Provide the [X, Y] coordinate of the cell's center where the given text is located.  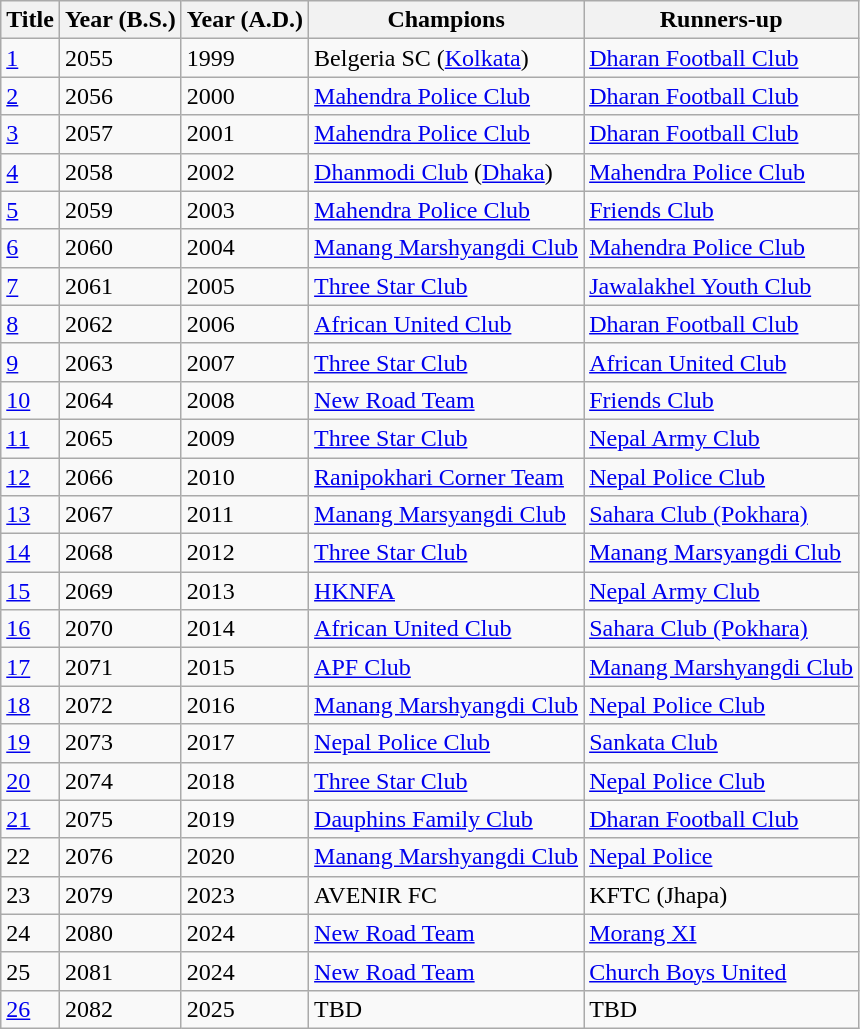
Sankata Club [722, 743]
18 [30, 705]
2025 [244, 1009]
2023 [244, 895]
AVENIR FC [446, 895]
26 [30, 1009]
6 [30, 248]
2073 [120, 743]
2055 [120, 58]
2081 [120, 971]
Morang XI [722, 933]
Dhanmodi Club (Dhaka) [446, 172]
14 [30, 553]
2056 [120, 96]
2069 [120, 591]
2061 [120, 286]
2008 [244, 400]
12 [30, 477]
2020 [244, 857]
2068 [120, 553]
Year (B.S.) [120, 20]
2082 [120, 1009]
2018 [244, 781]
2067 [120, 515]
2015 [244, 667]
2006 [244, 324]
HKNFA [446, 591]
Year (A.D.) [244, 20]
2003 [244, 210]
2064 [120, 400]
22 [30, 857]
9 [30, 362]
11 [30, 438]
2076 [120, 857]
3 [30, 134]
Belgeria SC (Kolkata) [446, 58]
Title [30, 20]
KFTC (Jhapa) [722, 895]
2005 [244, 286]
20 [30, 781]
2070 [120, 629]
2062 [120, 324]
2001 [244, 134]
2012 [244, 553]
21 [30, 819]
APF Club [446, 667]
2066 [120, 477]
Champions [446, 20]
13 [30, 515]
2002 [244, 172]
4 [30, 172]
8 [30, 324]
2058 [120, 172]
2019 [244, 819]
2057 [120, 134]
2000 [244, 96]
2007 [244, 362]
2011 [244, 515]
16 [30, 629]
15 [30, 591]
19 [30, 743]
2059 [120, 210]
2072 [120, 705]
2 [30, 96]
2060 [120, 248]
2004 [244, 248]
7 [30, 286]
Ranipokhari Corner Team [446, 477]
2010 [244, 477]
Church Boys United [722, 971]
2013 [244, 591]
2071 [120, 667]
2075 [120, 819]
25 [30, 971]
10 [30, 400]
2017 [244, 743]
2016 [244, 705]
23 [30, 895]
24 [30, 933]
Runners-up [722, 20]
Nepal Police [722, 857]
2065 [120, 438]
2080 [120, 933]
Dauphins Family Club [446, 819]
1999 [244, 58]
2063 [120, 362]
2014 [244, 629]
17 [30, 667]
5 [30, 210]
2079 [120, 895]
2009 [244, 438]
2074 [120, 781]
Jawalakhel Youth Club [722, 286]
1 [30, 58]
